Identify which cell holds the provided text, then report its [x, y] central coordinate. 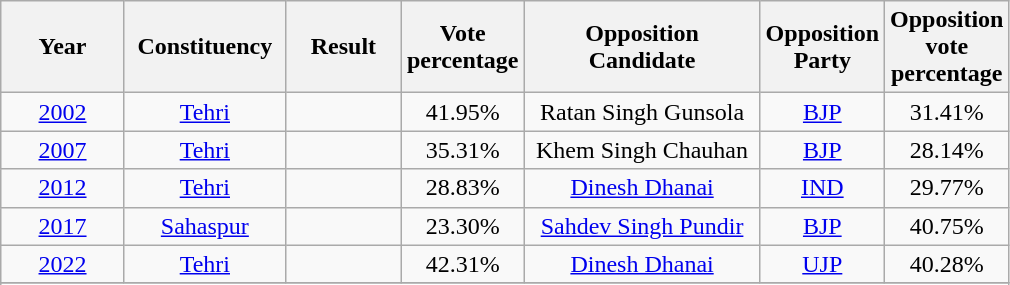
Result [343, 47]
Khem Singh Chauhan [642, 150]
35.31% [462, 150]
42.31% [462, 264]
Vote percentage [462, 47]
29.77% [947, 188]
Sahdev Singh Pundir [642, 226]
UJP [822, 264]
23.30% [462, 226]
28.83% [462, 188]
2002 [63, 112]
Opposition Candidate [642, 47]
2007 [63, 150]
Opposition Party [822, 47]
41.95% [462, 112]
40.75% [947, 226]
40.28% [947, 264]
28.14% [947, 150]
2012 [63, 188]
Constituency [204, 47]
Year [63, 47]
Sahaspur [204, 226]
2022 [63, 264]
IND [822, 188]
Opposition vote percentage [947, 47]
2017 [63, 226]
31.41% [947, 112]
Ratan Singh Gunsola [642, 112]
